For the text-containing cell, return its midpoint in [X, Y] coordinate format. 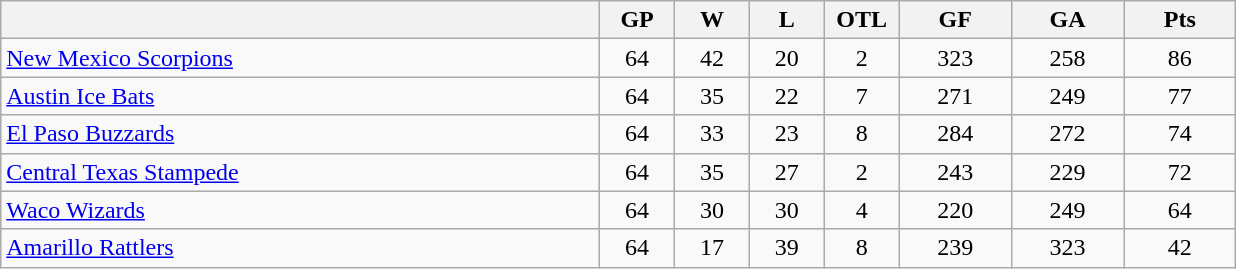
GF [955, 20]
74 [1180, 134]
Austin Ice Bats [300, 96]
33 [712, 134]
GA [1067, 20]
258 [1067, 58]
243 [955, 172]
Amarillo Rattlers [300, 248]
7 [862, 96]
Pts [1180, 20]
271 [955, 96]
22 [786, 96]
77 [1180, 96]
284 [955, 134]
229 [1067, 172]
72 [1180, 172]
23 [786, 134]
New Mexico Scorpions [300, 58]
86 [1180, 58]
GP [638, 20]
4 [862, 210]
39 [786, 248]
272 [1067, 134]
220 [955, 210]
Waco Wizards [300, 210]
239 [955, 248]
27 [786, 172]
L [786, 20]
W [712, 20]
17 [712, 248]
Central Texas Stampede [300, 172]
20 [786, 58]
El Paso Buzzards [300, 134]
OTL [862, 20]
